Locate the cell with the specified text and output its (X, Y) center coordinate. 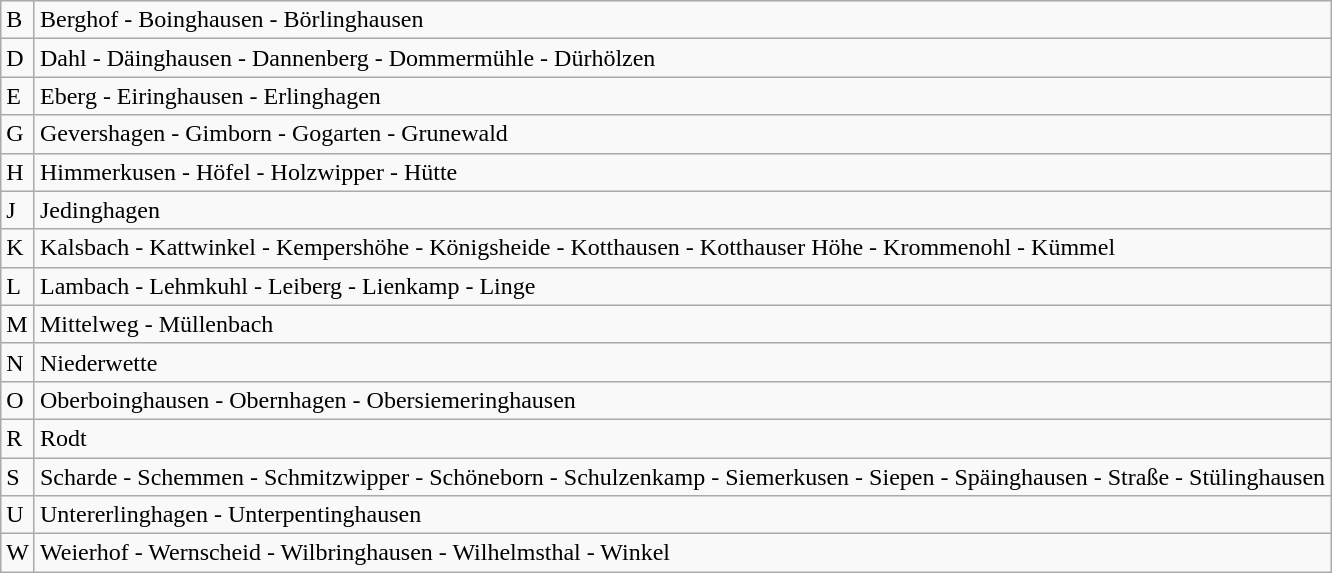
Rodt (682, 438)
Jedinghagen (682, 210)
Scharde - Schemmen - Schmitzwipper - Schöneborn - Schulzenkamp - Siemerkusen - Siepen - Späinghausen - Straße - Stülinghausen (682, 477)
H (18, 172)
E (18, 96)
Berghof - Boinghausen - Börlinghausen (682, 20)
Gevershagen - Gimborn - Gogarten - Grunewald (682, 134)
Eberg - Eiringhausen - Erlinghagen (682, 96)
Dahl - Däinghausen - Dannenberg - Dommermühle - Dürhölzen (682, 58)
L (18, 286)
Niederwette (682, 362)
Kalsbach - Kattwinkel - Kempershöhe - Königsheide - Kotthausen - Kotthauser Höhe - Krommenohl - Kümmel (682, 248)
J (18, 210)
Oberboinghausen - Obernhagen - Obersiemeringhausen (682, 400)
Untererlinghagen - Unterpentinghausen (682, 515)
Weierhof - Wernscheid - Wilbringhausen - Wilhelmsthal - Winkel (682, 553)
G (18, 134)
R (18, 438)
U (18, 515)
D (18, 58)
N (18, 362)
W (18, 553)
Lambach - Lehmkuhl - Leiberg - Lienkamp - Linge (682, 286)
S (18, 477)
O (18, 400)
Himmerkusen - Höfel - Holzwipper - Hütte (682, 172)
K (18, 248)
B (18, 20)
Mittelweg - Müllenbach (682, 324)
M (18, 324)
